Identify which cell holds the provided text, then report its (X, Y) central coordinate. 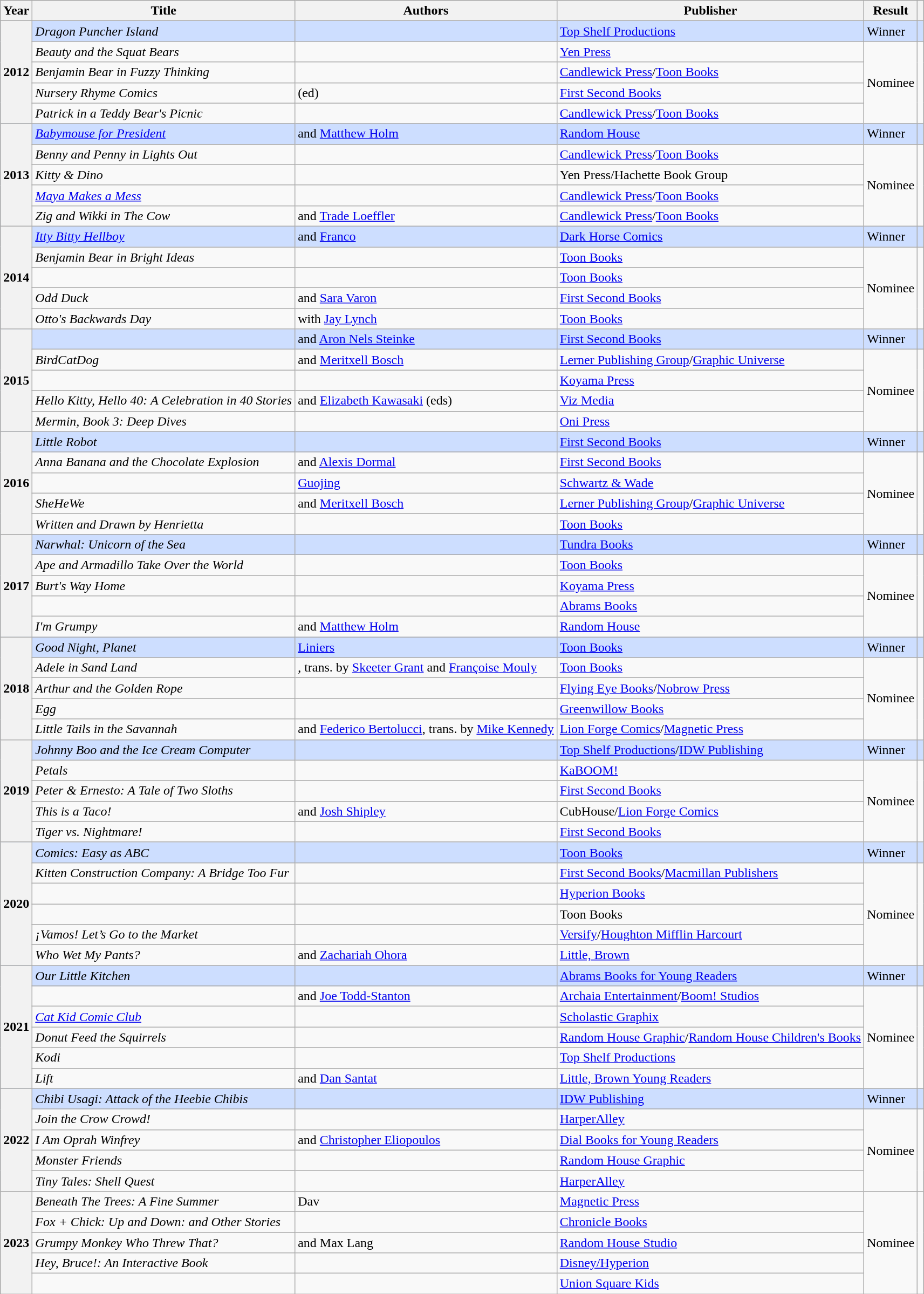
Fox + Chick: Up and Down: and Other Stories (164, 1222)
Abrams Books for Young Readers (710, 976)
Chronicle Books (710, 1222)
and Joe Todd-Stanton (426, 996)
Peter & Ernesto: A Tale of Two Sloths (164, 791)
Kodi (164, 1058)
Egg (164, 709)
2018 (16, 688)
Little, Brown Young Readers (710, 1078)
First Second Books/Macmillan Publishers (710, 873)
and Dan Santat (426, 1078)
Hello Kitty, Hello 40: A Celebration in 40 Stories (164, 401)
2016 (16, 483)
Flying Eye Books/Nobrow Press (710, 688)
¡Vamos! Let’s Go to the Market (164, 935)
Comics: Easy as ABC (164, 852)
Result (891, 11)
Authors (426, 11)
Little Tails in the Savannah (164, 729)
Top Shelf Productions/IDW Publishing (710, 750)
Tundra Books (710, 544)
Magnetic Press (710, 1201)
Little, Brown (710, 955)
Ape and Armadillo Take Over the World (164, 565)
Benny and Penny in Lights Out (164, 154)
I'm Grumpy (164, 627)
2013 (16, 175)
Mermin, Book 3: Deep Dives (164, 421)
and Trade Loeffler (426, 216)
Maya Makes a Mess (164, 195)
, trans. by Skeeter Grant and Françoise Mouly (426, 668)
Disney/Hyperion (710, 1263)
Guojing (426, 483)
and Christopher Eliopoulos (426, 1140)
2017 (16, 585)
and Sara Varon (426, 298)
and Alexis Dormal (426, 462)
and Franco (426, 236)
Union Square Kids (710, 1284)
Random House Graphic/Random House Children's Books (710, 1037)
Schwartz & Wade (710, 483)
Narwhal: Unicorn of the Sea (164, 544)
Hey, Bruce!: An Interactive Book (164, 1263)
Dav (426, 1201)
Anna Banana and the Chocolate Explosion (164, 462)
Monster Friends (164, 1160)
Publisher (710, 11)
2015 (16, 380)
Kitten Construction Company: A Bridge Too Fur (164, 873)
This is a Taco! (164, 811)
I Am Oprah Winfrey (164, 1140)
Odd Duck (164, 298)
Adele in Sand Land (164, 668)
Good Night, Planet (164, 647)
Benjamin Bear in Bright Ideas (164, 257)
Burt's Way Home (164, 585)
Scholastic Graphix (710, 1017)
Babymouse for President (164, 134)
Donut Feed the Squirrels (164, 1037)
Chibi Usagi: Attack of the Heebie Chibis (164, 1099)
with Jay Lynch (426, 319)
Oni Press (710, 421)
Join the Crow Crowd! (164, 1119)
and Aron Nels Steinke (426, 339)
Nursery Rhyme Comics (164, 93)
Lift (164, 1078)
Tiny Tales: Shell Quest (164, 1181)
and Federico Bertolucci, trans. by Mike Kennedy (426, 729)
CubHouse/Lion Forge Comics (710, 811)
Beneath The Trees: A Fine Summer (164, 1201)
Cat Kid Comic Club (164, 1017)
2021 (16, 1027)
Johnny Boo and the Ice Cream Computer (164, 750)
2014 (16, 277)
Yen Press (710, 52)
Viz Media (710, 401)
Greenwillow Books (710, 709)
Who Wet My Pants? (164, 955)
Zig and Wikki in The Cow (164, 216)
Our Little Kitchen (164, 976)
Hyperion Books (710, 893)
Written and Drawn by Henrietta (164, 524)
Archaia Entertainment/Boom! Studios (710, 996)
Little Robot (164, 442)
2019 (16, 791)
and Elizabeth Kawasaki (eds) (426, 401)
Arthur and the Golden Rope (164, 688)
2012 (16, 72)
Grumpy Monkey Who Threw That? (164, 1242)
Title (164, 11)
Versify/Houghton Mifflin Harcourt (710, 935)
Tiger vs. Nightmare! (164, 832)
Itty Bitty Hellboy (164, 236)
Benjamin Bear in Fuzzy Thinking (164, 72)
Otto's Backwards Day (164, 319)
KaBOOM! (710, 770)
(ed) (426, 93)
and Max Lang (426, 1242)
2022 (16, 1140)
Dial Books for Young Readers (710, 1140)
2023 (16, 1242)
Abrams Books (710, 606)
Patrick in a Teddy Bear's Picnic (164, 113)
Kitty & Dino (164, 175)
Yen Press/Hachette Book Group (710, 175)
Random House Graphic (710, 1160)
Dark Horse Comics (710, 236)
Petals (164, 770)
Random House Studio (710, 1242)
Beauty and the Squat Bears (164, 52)
and Josh Shipley (426, 811)
Liniers (426, 647)
Dragon Puncher Island (164, 31)
IDW Publishing (710, 1099)
and Zachariah Ohora (426, 955)
SheHeWe (164, 503)
BirdCatDog (164, 360)
2020 (16, 903)
Year (16, 11)
Lion Forge Comics/Magnetic Press (710, 729)
